Locate the cell with the specified text and output its (x, y) center coordinate. 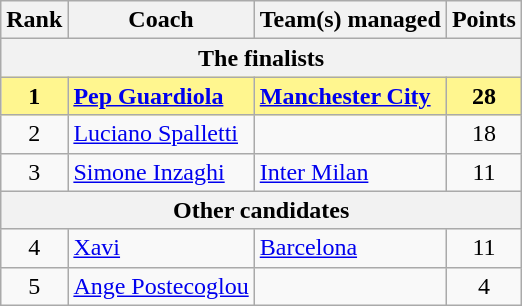
Team(s) managed (350, 20)
Inter Milan (350, 172)
28 (484, 96)
Luciano Spalletti (161, 134)
Pep Guardiola (161, 96)
Rank (34, 20)
3 (34, 172)
Barcelona (350, 248)
Coach (161, 20)
Xavi (161, 248)
Other candidates (262, 210)
Simone Inzaghi (161, 172)
Points (484, 20)
Ange Postecoglou (161, 286)
2 (34, 134)
Manchester City (350, 96)
5 (34, 286)
18 (484, 134)
The finalists (262, 58)
1 (34, 96)
